Scan for the cell matching the given text and deliver its [x, y] coordinate at center. 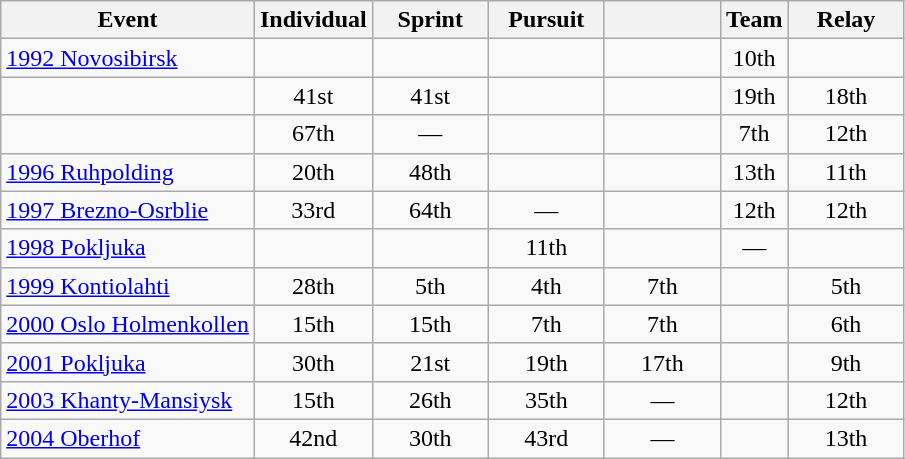
26th [430, 400]
Relay [846, 20]
1999 Kontiolahti [128, 286]
1996 Ruhpolding [128, 172]
1997 Brezno-Osrblie [128, 210]
2000 Oslo Holmenkollen [128, 324]
42nd [313, 438]
48th [430, 172]
64th [430, 210]
9th [846, 362]
10th [754, 58]
4th [546, 286]
2004 Oberhof [128, 438]
Pursuit [546, 20]
Event [128, 20]
43rd [546, 438]
Sprint [430, 20]
1998 Pokljuka [128, 248]
33rd [313, 210]
17th [662, 362]
2003 Khanty-Mansiysk [128, 400]
Team [754, 20]
1992 Novosibirsk [128, 58]
28th [313, 286]
67th [313, 134]
6th [846, 324]
21st [430, 362]
18th [846, 96]
20th [313, 172]
Individual [313, 20]
2001 Pokljuka [128, 362]
35th [546, 400]
